Detect which cell encompasses the target text, then output its (X, Y) center coordinate. 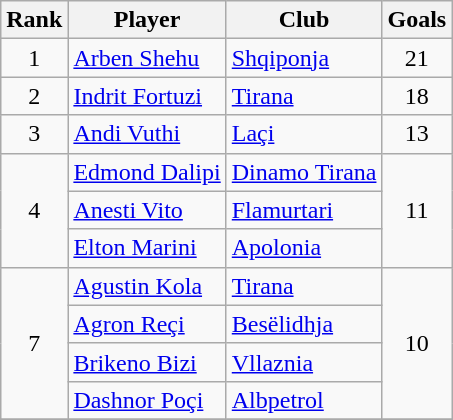
Dinamo Tirana (304, 172)
Dashnor Poçi (147, 400)
Agustin Kola (147, 286)
Flamurtari (304, 210)
10 (417, 343)
Anesti Vito (147, 210)
Edmond Dalipi (147, 172)
Player (147, 20)
Elton Marini (147, 248)
Rank (34, 20)
Vllaznia (304, 362)
Club (304, 20)
Andi Vuthi (147, 134)
Laçi (304, 134)
2 (34, 96)
Indrit Fortuzi (147, 96)
3 (34, 134)
11 (417, 210)
21 (417, 58)
13 (417, 134)
4 (34, 210)
Brikeno Bizi (147, 362)
Besëlidhja (304, 324)
Apolonia (304, 248)
Goals (417, 20)
18 (417, 96)
1 (34, 58)
Albpetrol (304, 400)
7 (34, 343)
Agron Reçi (147, 324)
Shqiponja (304, 58)
Arben Shehu (147, 58)
